Locate the cell with the specified text and output its [X, Y] center coordinate. 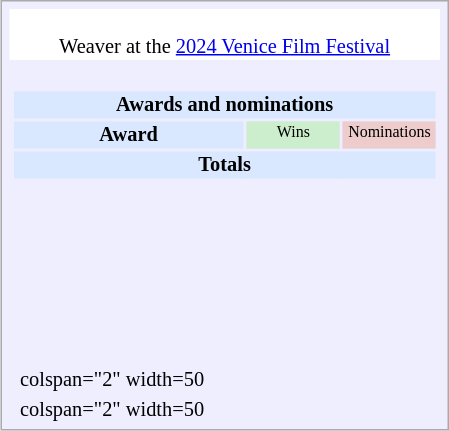
Awards and nominations Award Wins Nominations Totals [225, 213]
Award [128, 134]
Totals [224, 164]
Awards and nominations [224, 104]
Weaver at the 2024 Venice Film Festival [225, 34]
Wins [294, 134]
Nominations [390, 134]
